Identify which cell holds the provided text, then report its [x, y] central coordinate. 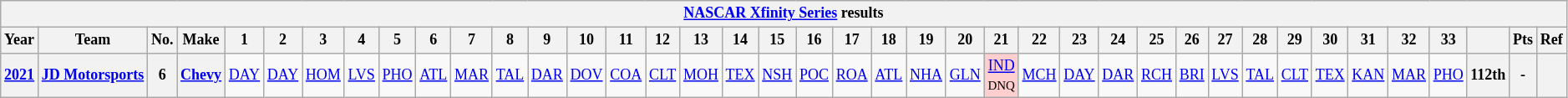
NSH [777, 75]
JD Motorsports [92, 75]
NASCAR Xfinity Series results [784, 13]
22 [1039, 40]
7 [472, 40]
1 [244, 40]
25 [1157, 40]
BRI [1191, 75]
INDDNQ [1001, 75]
33 [1449, 40]
No. [162, 40]
112th [1489, 75]
Team [92, 40]
- [1524, 75]
ROA [852, 75]
Pts [1524, 40]
18 [889, 40]
13 [702, 40]
24 [1118, 40]
28 [1260, 40]
32 [1409, 40]
23 [1079, 40]
4 [361, 40]
NHA [926, 75]
DOV [586, 75]
2 [282, 40]
KAN [1368, 75]
26 [1191, 40]
27 [1225, 40]
POC [814, 75]
Chevy [201, 75]
29 [1295, 40]
Ref [1551, 40]
14 [740, 40]
2021 [20, 75]
16 [814, 40]
30 [1330, 40]
19 [926, 40]
5 [398, 40]
RCH [1157, 75]
11 [627, 40]
HOM [324, 75]
Make [201, 40]
Year [20, 40]
GLN [965, 75]
15 [777, 40]
12 [663, 40]
21 [1001, 40]
8 [510, 40]
MCH [1039, 75]
3 [324, 40]
20 [965, 40]
COA [627, 75]
9 [548, 40]
10 [586, 40]
MOH [702, 75]
31 [1368, 40]
17 [852, 40]
